Return the (X, Y) coordinate for the center point of the cell that contains the specified text.  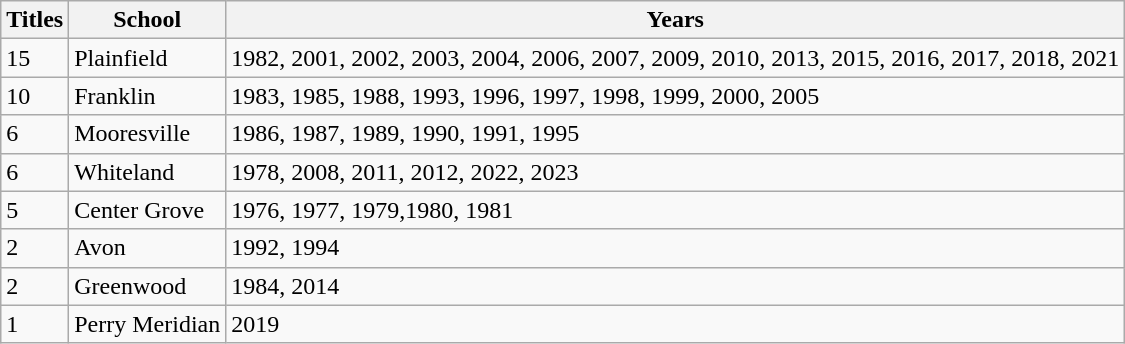
1982, 2001, 2002, 2003, 2004, 2006, 2007, 2009, 2010, 2013, 2015, 2016, 2017, 2018, 2021 (676, 58)
School (148, 20)
1983, 1985, 1988, 1993, 1996, 1997, 1998, 1999, 2000, 2005 (676, 96)
Greenwood (148, 286)
Titles (35, 20)
2019 (676, 324)
Avon (148, 248)
Franklin (148, 96)
5 (35, 210)
15 (35, 58)
Whiteland (148, 172)
Perry Meridian (148, 324)
1978, 2008, 2011, 2012, 2022, 2023 (676, 172)
1976, 1977, 1979,1980, 1981 (676, 210)
Plainfield (148, 58)
1984, 2014 (676, 286)
10 (35, 96)
Mooresville (148, 134)
1986, 1987, 1989, 1990, 1991, 1995 (676, 134)
Center Grove (148, 210)
1 (35, 324)
Years (676, 20)
1992, 1994 (676, 248)
